Output the (x, y) coordinate of the center of the cell containing the given text.  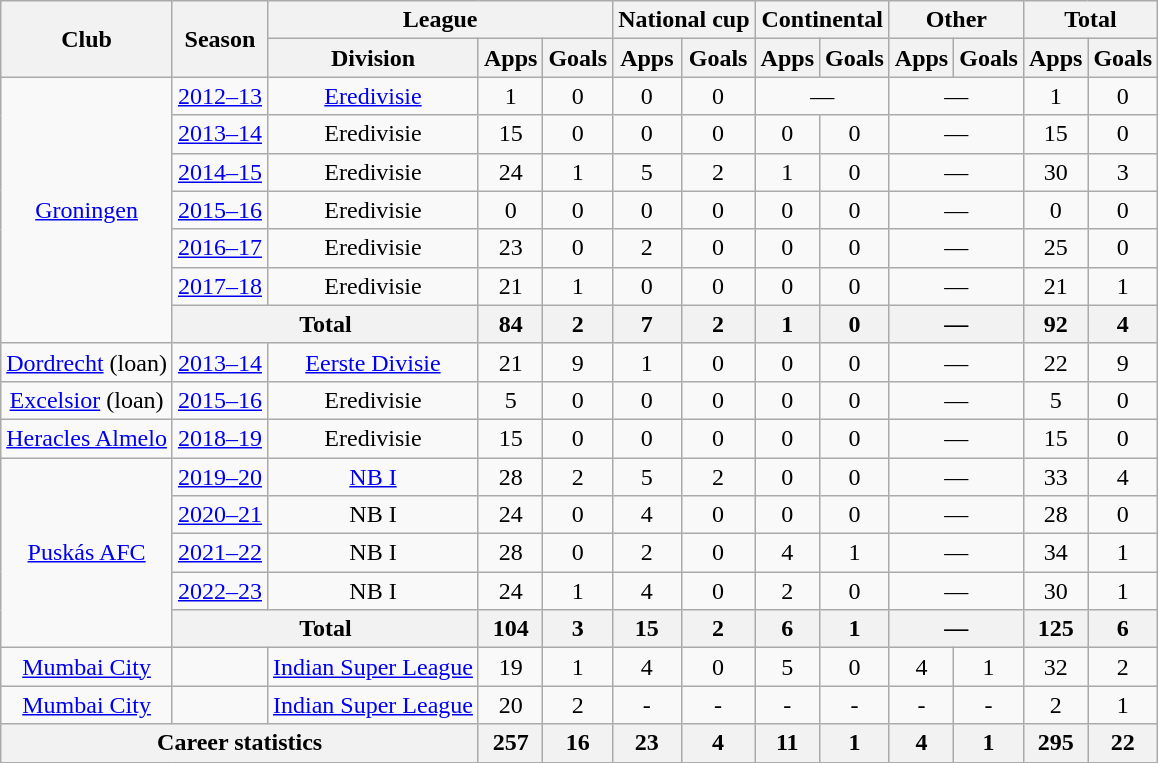
Heracles Almelo (87, 438)
2017–18 (220, 286)
19 (510, 667)
2018–19 (220, 438)
104 (510, 629)
Excelsior (loan) (87, 400)
2016–17 (220, 248)
Dordrecht (loan) (87, 362)
2022–23 (220, 591)
25 (1055, 248)
34 (1055, 553)
16 (578, 743)
11 (787, 743)
257 (510, 743)
92 (1055, 324)
Eerste Divisie (372, 362)
295 (1055, 743)
Division (372, 58)
2014–15 (220, 172)
2020–21 (220, 515)
125 (1055, 629)
32 (1055, 667)
2012–13 (220, 96)
Groningen (87, 210)
Season (220, 39)
Puskás AFC (87, 553)
33 (1055, 477)
Continental (822, 20)
League (440, 20)
Club (87, 39)
20 (510, 705)
National cup (684, 20)
Other (956, 20)
2019–20 (220, 477)
84 (510, 324)
7 (647, 324)
2021–22 (220, 553)
Career statistics (240, 743)
